Return the (x, y) coordinate for the center point of the cell that contains the specified text.  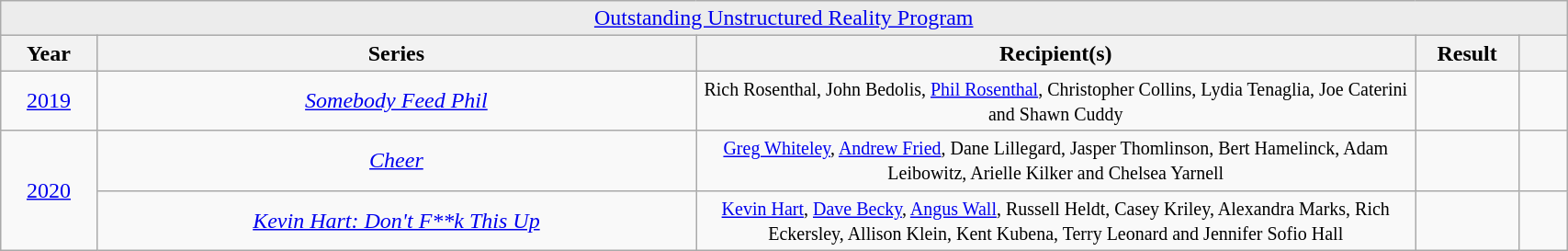
Outstanding Unstructured Reality Program (784, 18)
Greg Whiteley, Andrew Fried, Dane Lillegard, Jasper Thomlinson, Bert Hamelinck, Adam Leibowitz, Arielle Kilker and Chelsea Yarnell (1056, 160)
Somebody Feed Phil (397, 101)
2020 (49, 190)
Recipient(s) (1056, 53)
Result (1468, 53)
Year (49, 53)
Cheer (397, 160)
Series (397, 53)
Rich Rosenthal, John Bedolis, Phil Rosenthal, Christopher Collins, Lydia Tenaglia, Joe Caterini and Shawn Cuddy (1056, 101)
2019 (49, 101)
Kevin Hart: Don't F**k This Up (397, 221)
